Find where the given text appears and provide that cell's center as [X, Y] coordinate. 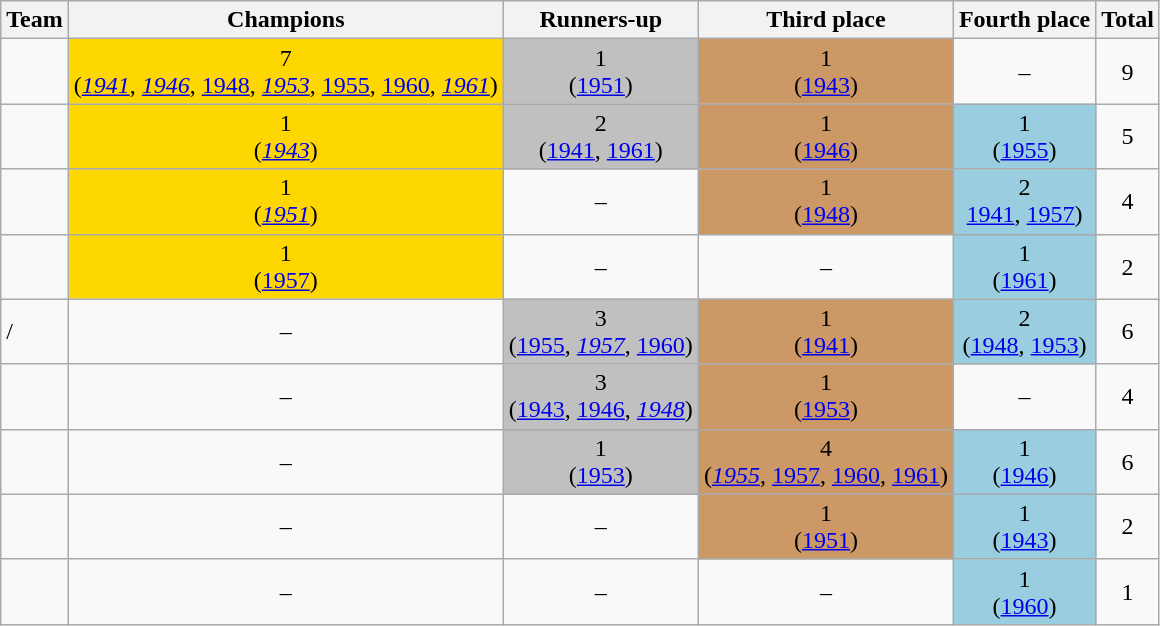
/ [35, 332]
1(1955) [1024, 136]
1(1957) [286, 266]
2(1948, 1953) [1024, 332]
1(1961) [1024, 266]
9 [1128, 72]
3(1955, 1957, 1960) [600, 332]
4(1955, 1957, 1960, 1961) [826, 462]
1(1960) [1024, 592]
1 [1128, 592]
2(1941, 1961) [600, 136]
Champions [286, 20]
Third place [826, 20]
7(1941, 1946, 1948, 1953, 1955, 1960, 1961) [286, 72]
Total [1128, 20]
21941, 1957) [1024, 202]
5 [1128, 136]
1(1948) [826, 202]
1(1941) [826, 332]
Runners-up [600, 20]
Fourth place [1024, 20]
Team [35, 20]
3(1943, 1946, 1948) [600, 396]
